From the cell containing the given text, extract its center point as [x, y] coordinate. 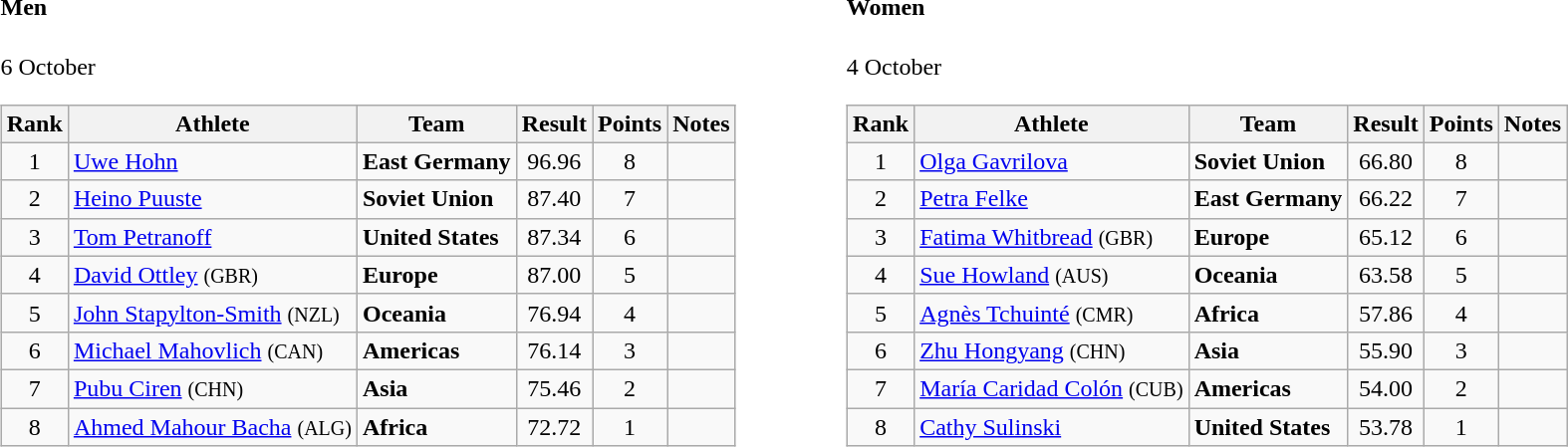
Cathy Sulinski [1052, 427]
87.40 [554, 199]
55.90 [1386, 350]
Olga Gavrilova [1052, 161]
75.46 [554, 388]
Zhu Hongyang (CHN) [1052, 350]
Heino Puuste [212, 199]
Michael Mahovlich (CAN) [212, 350]
65.12 [1386, 237]
76.94 [554, 313]
87.00 [554, 275]
53.78 [1386, 427]
63.58 [1386, 275]
María Caridad Colón (CUB) [1052, 388]
96.96 [554, 161]
Uwe Hohn [212, 161]
76.14 [554, 350]
Fatima Whitbread (GBR) [1052, 237]
David Ottley (GBR) [212, 275]
66.22 [1386, 199]
Ahmed Mahour Bacha (ALG) [212, 427]
87.34 [554, 237]
66.80 [1386, 161]
57.86 [1386, 313]
John Stapylton-Smith (NZL) [212, 313]
Sue Howland (AUS) [1052, 275]
Agnès Tchuinté (CMR) [1052, 313]
Pubu Ciren (CHN) [212, 388]
Petra Felke [1052, 199]
Tom Petranoff [212, 237]
72.72 [554, 427]
54.00 [1386, 388]
